Scan for the cell matching the given text and deliver its (x, y) coordinate at center. 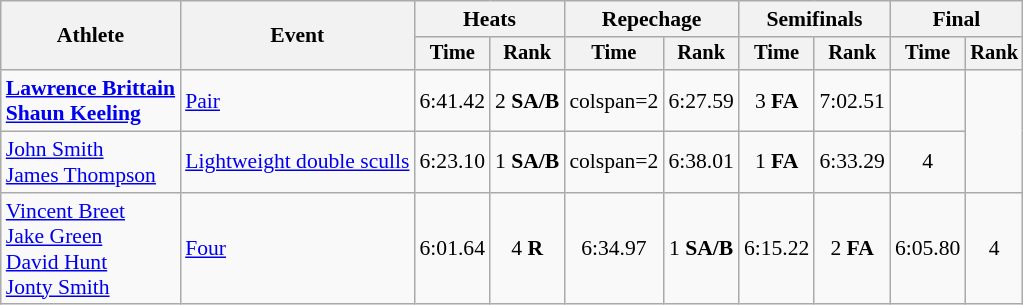
John SmithJames Thompson (90, 162)
6:15.22 (776, 249)
Athlete (90, 36)
Heats (490, 19)
Lightweight double sculls (297, 162)
6:01.64 (452, 249)
Final (956, 19)
1 FA (776, 162)
6:41.42 (452, 100)
Four (297, 249)
6:27.59 (700, 100)
6:33.29 (852, 162)
Repechage (652, 19)
4 R (527, 249)
2 SA/B (527, 100)
Lawrence BrittainShaun Keeling (90, 100)
6:34.97 (614, 249)
7:02.51 (852, 100)
6:05.80 (928, 249)
Pair (297, 100)
3 FA (776, 100)
2 FA (852, 249)
Event (297, 36)
Vincent BreetJake GreenDavid HuntJonty Smith (90, 249)
6:23.10 (452, 162)
6:38.01 (700, 162)
Semifinals (814, 19)
